Pinpoint the cell where the given text exists, returning its [X, Y] midpoint coordinate. 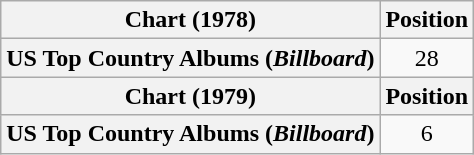
Chart (1978) [190, 20]
6 [427, 134]
Chart (1979) [190, 96]
28 [427, 58]
